Detect which cell encompasses the target text, then output its (X, Y) center coordinate. 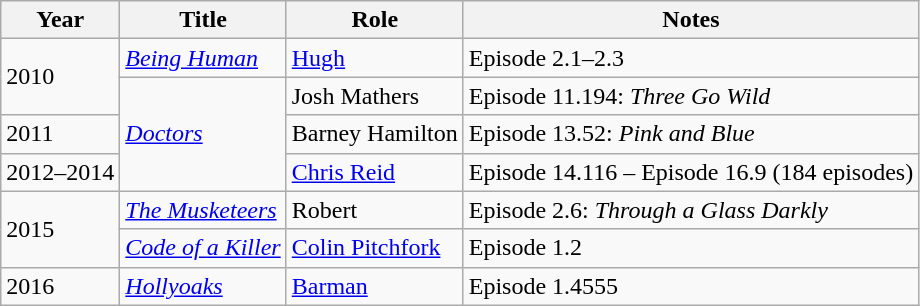
Year (60, 20)
Episode 2.1–2.3 (690, 58)
Role (374, 20)
The Musketeers (203, 210)
Hollyoaks (203, 286)
2015 (60, 229)
Robert (374, 210)
Episode 2.6: Through a Glass Darkly (690, 210)
2010 (60, 77)
Code of a Killer (203, 248)
Episode 1.2 (690, 248)
2012–2014 (60, 172)
2016 (60, 286)
Barman (374, 286)
Episode 13.52: Pink and Blue (690, 134)
Notes (690, 20)
2011 (60, 134)
Title (203, 20)
Hugh (374, 58)
Chris Reid (374, 172)
Josh Mathers (374, 96)
Colin Pitchfork (374, 248)
Episode 1.4555 (690, 286)
Barney Hamilton (374, 134)
Being Human (203, 58)
Doctors (203, 134)
Episode 14.116 – Episode 16.9 (184 episodes) (690, 172)
Episode 11.194: Three Go Wild (690, 96)
